Find where the given text appears and provide that cell's center as [x, y] coordinate. 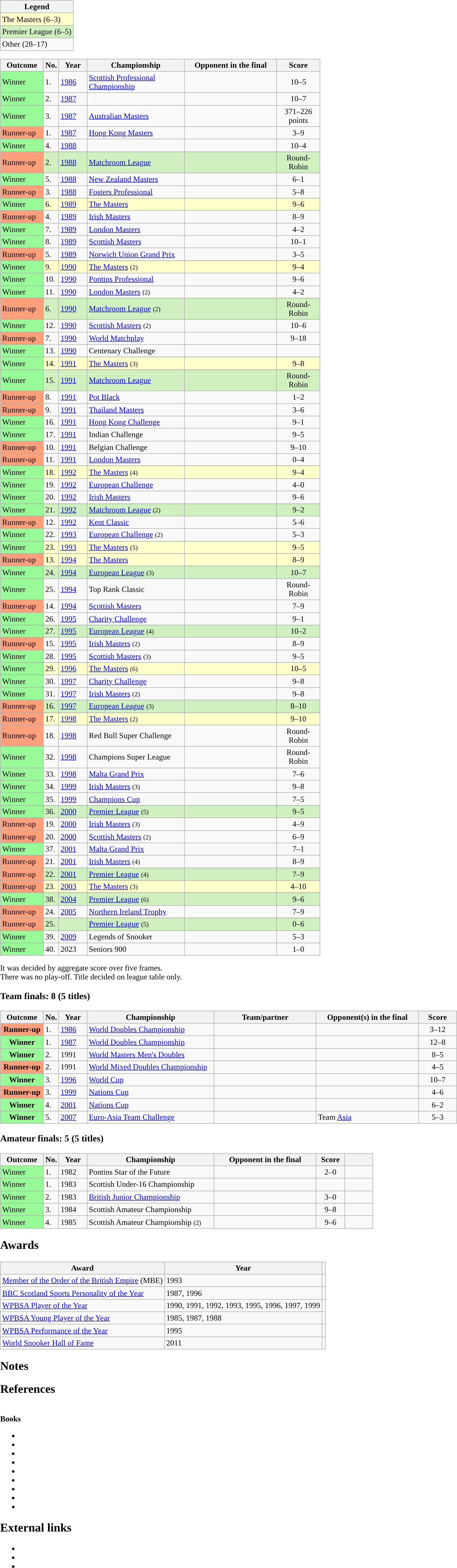
7–1 [299, 849]
World Snooker Hall of Fame [82, 1343]
European Challenge (2) [136, 535]
Legend [37, 7]
London Masters (2) [136, 292]
Northern Ireland Trophy [136, 912]
2004 [73, 899]
371–226 points [299, 116]
World Mixed Doubles Championship [151, 1067]
Red Bull Super Challenge [136, 736]
7–5 [299, 799]
Scottish Masters (3) [136, 656]
9–18 [299, 338]
Team/partner [265, 1017]
WPBSA Performance of the Year [82, 1330]
Euro-Asia Team Challenge [151, 1117]
4–6 [438, 1092]
40. [51, 949]
Top Rank Classic [136, 589]
26. [51, 619]
2003 [73, 887]
Indian Challenge [136, 435]
Fosters Professional [136, 192]
1–2 [299, 397]
6–1 [299, 179]
Thailand Masters [136, 410]
Hong Kong Masters [136, 133]
38. [51, 899]
6–2 [438, 1105]
8–10 [299, 706]
European League (4) [136, 631]
2005 [73, 912]
Premier League (6) [136, 899]
World Masters Men's Doubles [151, 1055]
World Cup [151, 1080]
World Matchplay [136, 338]
The Masters (4) [136, 472]
European Challenge [136, 485]
Opponent(s) in the final [368, 1017]
Kent Classic [136, 522]
31. [51, 694]
1982 [73, 1172]
5–6 [299, 522]
Norwich Union Grand Prix [136, 254]
2009 [73, 937]
Champions Cup [136, 799]
Hong Kong Challenge [136, 422]
Pontins Professional [136, 279]
Irish Masters (4) [136, 862]
4–0 [299, 485]
10–2 [299, 631]
Other (28–17) [37, 44]
8–5 [438, 1055]
Scottish Professional Championship [136, 82]
29. [51, 669]
Premier League (4) [136, 874]
3–12 [438, 1030]
4–9 [299, 824]
Team Asia [368, 1117]
Pontins Star of the Future [151, 1172]
10–6 [299, 326]
36. [51, 811]
3–9 [299, 133]
British Junior Championship [151, 1197]
2011 [243, 1343]
9–2 [299, 510]
2007 [73, 1117]
1985, 1987, 1988 [243, 1318]
7–6 [299, 774]
Scottish Amateur Championship [151, 1209]
Award [82, 1268]
3–0 [330, 1197]
Scottish Amateur Championship (2) [151, 1222]
35. [51, 799]
30. [51, 681]
0–4 [299, 460]
WPBSA Young Player of the Year [82, 1318]
1987, 1996 [243, 1293]
6–9 [299, 836]
10–4 [299, 145]
33. [51, 774]
Member of the Order of the British Empire (MBE) [82, 1280]
10–1 [299, 242]
1–0 [299, 949]
27. [51, 631]
32. [51, 757]
The Masters (5) [136, 547]
Scottish Under-16 Championship [151, 1184]
3–6 [299, 410]
Legends of Snooker [136, 937]
Belgian Challenge [136, 447]
12–8 [438, 1042]
Premier League (6–5) [37, 32]
BBC Scotland Sports Personality of the Year [82, 1293]
39. [51, 937]
Centenary Challenge [136, 351]
5–8 [299, 192]
WPBSA Player of the Year [82, 1305]
28. [51, 656]
4–10 [299, 887]
34. [51, 786]
1984 [73, 1209]
The Masters (6–3) [37, 19]
Champions Super League [136, 757]
1985 [73, 1222]
37. [51, 849]
3–5 [299, 254]
Seniors 900 [136, 949]
2–0 [330, 1172]
4–5 [438, 1067]
1990, 1991, 1992, 1993, 1995, 1996, 1997, 1999 [243, 1305]
0–6 [299, 924]
2023 [73, 949]
Pot Black [136, 397]
New Zealand Masters [136, 179]
The Masters (6) [136, 669]
Australian Masters [136, 116]
